Scan for the cell matching the given text and deliver its [x, y] coordinate at center. 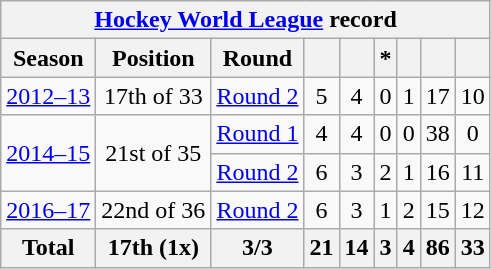
2012–13 [48, 96]
Total [48, 248]
Position [154, 58]
3/3 [258, 248]
86 [438, 248]
10 [472, 96]
38 [438, 134]
Round [258, 58]
17 [438, 96]
16 [438, 172]
Season [48, 58]
14 [356, 248]
22nd of 36 [154, 210]
Round 1 [258, 134]
17th (1x) [154, 248]
2014–15 [48, 153]
12 [472, 210]
2016–17 [48, 210]
15 [438, 210]
21st of 35 [154, 153]
* [386, 58]
Hockey World League record [246, 20]
21 [322, 248]
17th of 33 [154, 96]
33 [472, 248]
11 [472, 172]
5 [322, 96]
